Detect which cell encompasses the target text, then output its (X, Y) center coordinate. 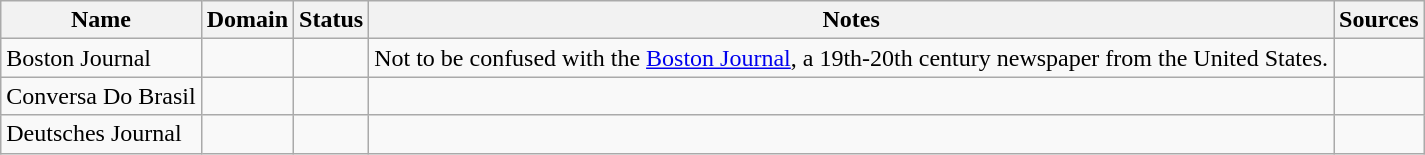
Not to be confused with the Boston Journal, a 19th-20th century newspaper from the United States. (852, 58)
Name (101, 20)
Notes (852, 20)
Sources (1380, 20)
Boston Journal (101, 58)
Domain (247, 20)
Deutsches Journal (101, 134)
Conversa Do Brasil (101, 96)
Status (332, 20)
